Detect which cell encompasses the target text, then output its [X, Y] center coordinate. 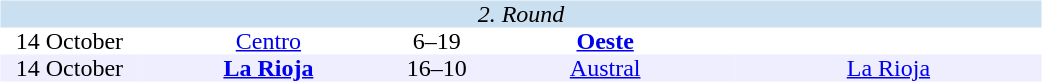
16–10 [438, 68]
Austral [605, 68]
Centro [268, 42]
Oeste [605, 42]
2. Round [520, 14]
6–19 [438, 42]
